Identify which cell holds the provided text, then report its [x, y] central coordinate. 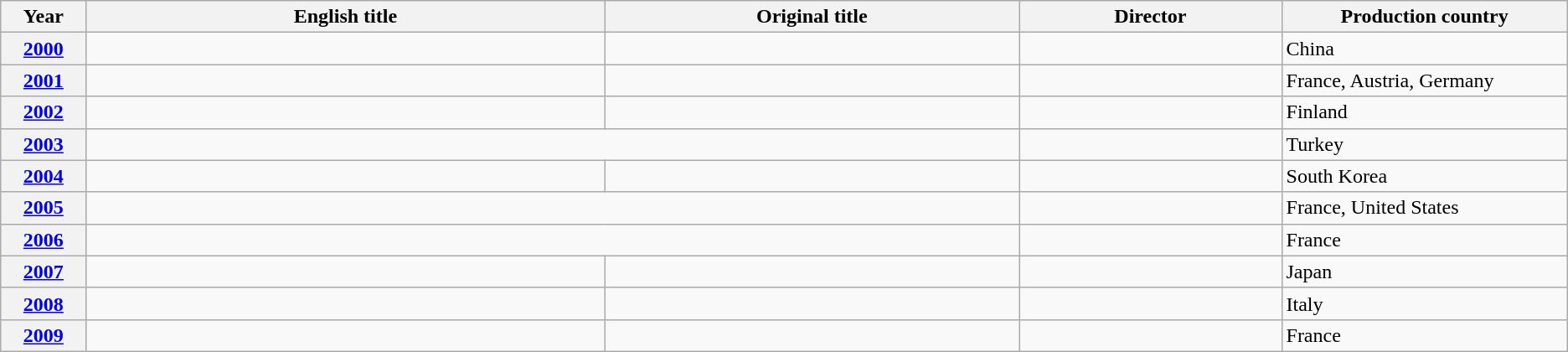
2003 [44, 144]
China [1424, 49]
2001 [44, 80]
2008 [44, 303]
Year [44, 17]
Turkey [1424, 144]
Italy [1424, 303]
2005 [44, 208]
2004 [44, 176]
2009 [44, 335]
2006 [44, 240]
Director [1151, 17]
Japan [1424, 272]
France, United States [1424, 208]
Finland [1424, 112]
2002 [44, 112]
France, Austria, Germany [1424, 80]
South Korea [1424, 176]
Original title [812, 17]
2000 [44, 49]
Production country [1424, 17]
2007 [44, 272]
English title [345, 17]
